Detect which cell encompasses the target text, then output its (x, y) center coordinate. 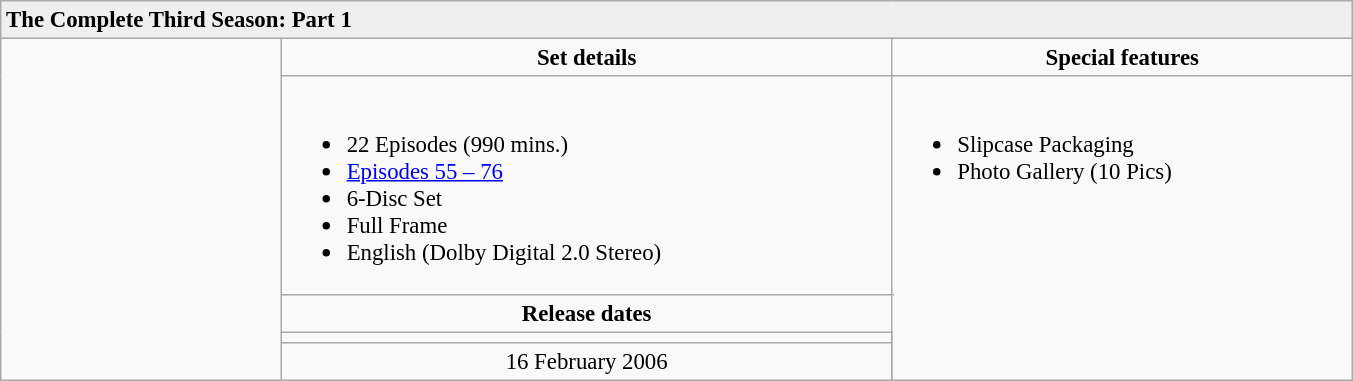
16 February 2006 (586, 361)
Set details (586, 58)
22 Episodes (990 mins.)Episodes 55 – 766-Disc SetFull FrameEnglish (Dolby Digital 2.0 Stereo) (586, 185)
Special features (1122, 58)
Release dates (586, 313)
Slipcase PackagingPhoto Gallery (10 Pics) (1122, 228)
The Complete Third Season: Part 1 (677, 20)
